Locate the cell with the specified text and output its (x, y) center coordinate. 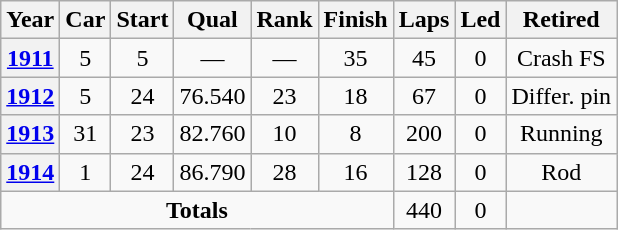
Finish (356, 20)
1914 (30, 172)
31 (86, 134)
16 (356, 172)
Start (142, 20)
1 (86, 172)
1911 (30, 58)
Rod (562, 172)
Year (30, 20)
Laps (424, 20)
Differ. pin (562, 96)
Rank (284, 20)
1913 (30, 134)
86.790 (212, 172)
8 (356, 134)
1912 (30, 96)
Led (480, 20)
Retired (562, 20)
67 (424, 96)
Running (562, 134)
28 (284, 172)
76.540 (212, 96)
128 (424, 172)
200 (424, 134)
440 (424, 210)
Car (86, 20)
Qual (212, 20)
45 (424, 58)
Totals (197, 210)
10 (284, 134)
82.760 (212, 134)
35 (356, 58)
Crash FS (562, 58)
18 (356, 96)
